Return [X, Y] of the center of cell containing provided text 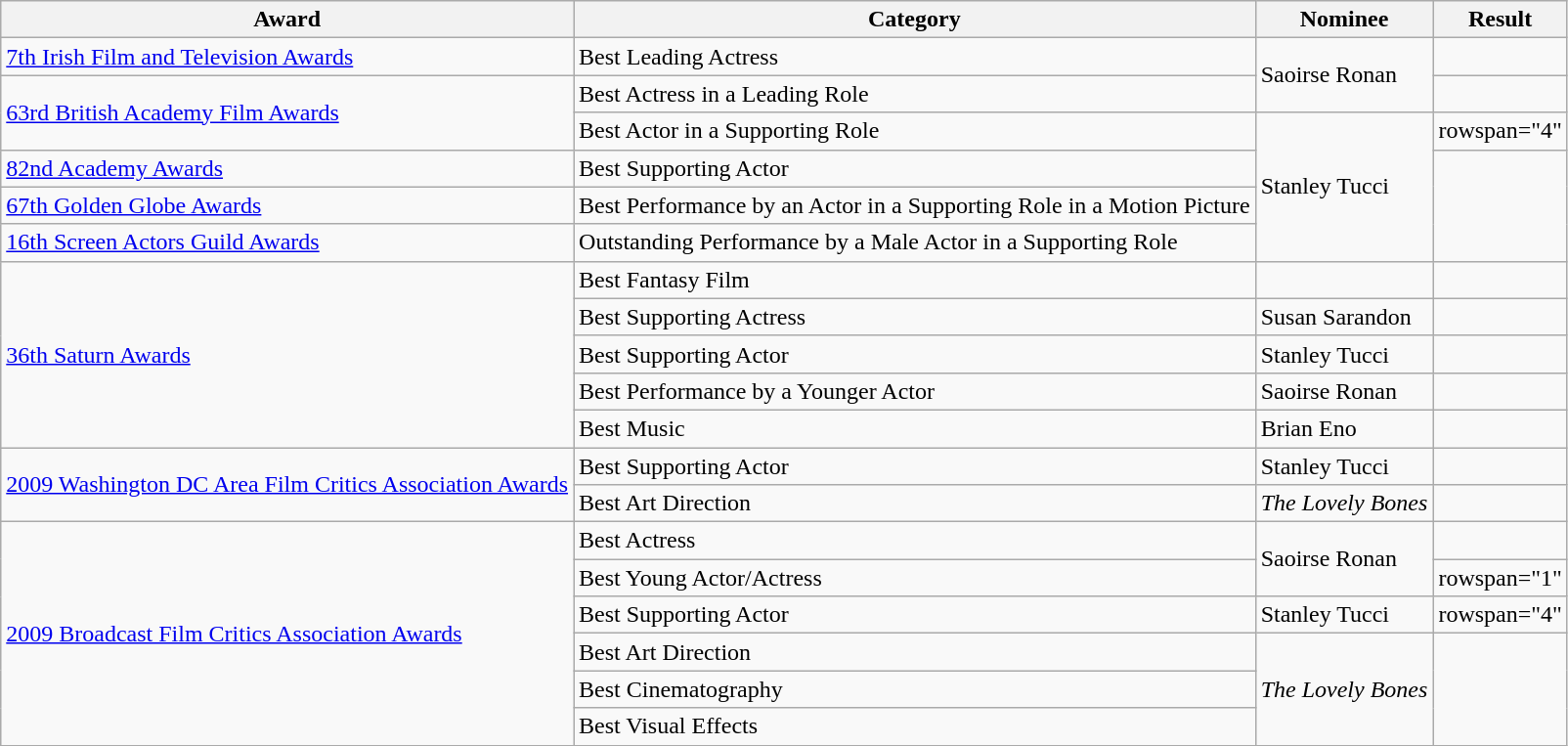
Susan Sarandon [1344, 317]
Result [1501, 20]
2009 Washington DC Area Film Critics Association Awards [287, 485]
Outstanding Performance by a Male Actor in a Supporting Role [915, 242]
rowspan="1" [1501, 578]
Best Actress in a Leading Role [915, 94]
Nominee [1344, 20]
82nd Academy Awards [287, 168]
Best Fantasy Film [915, 280]
7th Irish Film and Television Awards [287, 57]
Best Performance by a Younger Actor [915, 391]
67th Golden Globe Awards [287, 205]
36th Saturn Awards [287, 354]
Award [287, 20]
16th Screen Actors Guild Awards [287, 242]
63rd British Academy Film Awards [287, 112]
Best Performance by an Actor in a Supporting Role in a Motion Picture [915, 205]
Best Supporting Actress [915, 317]
Best Young Actor/Actress [915, 578]
Best Actor in a Supporting Role [915, 131]
Category [915, 20]
2009 Broadcast Film Critics Association Awards [287, 634]
Best Visual Effects [915, 726]
Best Actress [915, 541]
Best Leading Actress [915, 57]
Brian Eno [1344, 428]
Best Music [915, 428]
Best Cinematography [915, 689]
